Return the [x, y] coordinate for the center point of the cell that contains the specified text.  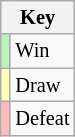
Draw [42, 85]
Defeat [42, 118]
Key [38, 17]
Win [42, 51]
